Identify which cell holds the provided text, then report its [X, Y] central coordinate. 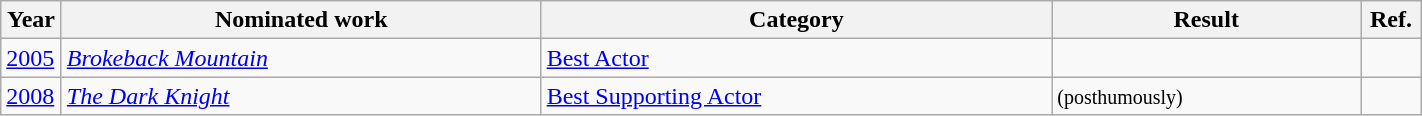
Brokeback Mountain [301, 58]
Best Supporting Actor [796, 96]
Ref. [1392, 20]
Best Actor [796, 58]
(posthumously) [1206, 96]
Result [1206, 20]
Year [32, 20]
Nominated work [301, 20]
The Dark Knight [301, 96]
2005 [32, 58]
Category [796, 20]
2008 [32, 96]
